Scan for the cell matching the given text and deliver its (x, y) coordinate at center. 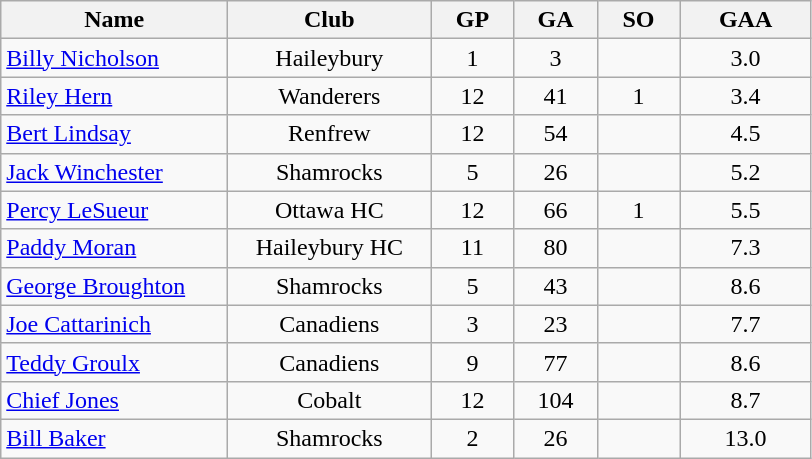
2 (472, 438)
41 (556, 96)
Chief Jones (114, 400)
Cobalt (330, 400)
7.3 (746, 248)
43 (556, 286)
5.2 (746, 172)
4.5 (746, 134)
Name (114, 20)
Paddy Moran (114, 248)
Wanderers (330, 96)
80 (556, 248)
77 (556, 362)
66 (556, 210)
Teddy Groulx (114, 362)
Billy Nicholson (114, 58)
Joe Cattarinich (114, 324)
13.0 (746, 438)
Bert Lindsay (114, 134)
Bill Baker (114, 438)
Haileybury (330, 58)
104 (556, 400)
9 (472, 362)
GP (472, 20)
7.7 (746, 324)
George Broughton (114, 286)
Haileybury HC (330, 248)
11 (472, 248)
Renfrew (330, 134)
GA (556, 20)
54 (556, 134)
GAA (746, 20)
Riley Hern (114, 96)
SO (638, 20)
3.0 (746, 58)
Percy LeSueur (114, 210)
5.5 (746, 210)
8.7 (746, 400)
23 (556, 324)
Ottawa HC (330, 210)
Club (330, 20)
3.4 (746, 96)
Jack Winchester (114, 172)
